From the cell containing the given text, extract its center point as [x, y] coordinate. 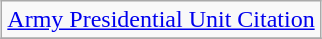
Army Presidential Unit Citation [161, 20]
